Find where the given text appears and provide that cell's center as [x, y] coordinate. 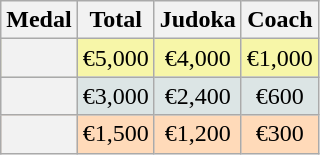
€1,200 [198, 134]
€300 [280, 134]
€600 [280, 96]
Total [116, 20]
Judoka [198, 20]
Coach [280, 20]
€3,000 [116, 96]
€4,000 [198, 58]
Medal [39, 20]
€2,400 [198, 96]
€1,500 [116, 134]
€1,000 [280, 58]
€5,000 [116, 58]
